Find where the given text appears and provide that cell's center as [x, y] coordinate. 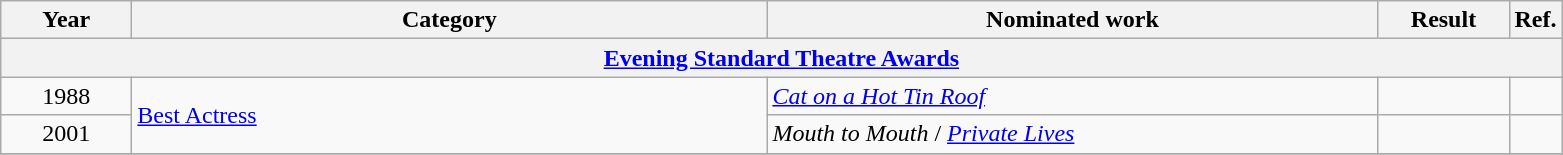
Ref. [1536, 20]
Nominated work [1072, 20]
Result [1444, 20]
Year [66, 20]
Best Actress [450, 115]
Category [450, 20]
Mouth to Mouth / Private Lives [1072, 134]
2001 [66, 134]
1988 [66, 96]
Evening Standard Theatre Awards [782, 58]
Cat on a Hot Tin Roof [1072, 96]
